Search for the cell housing the specified text and yield its [X, Y] center coordinate. 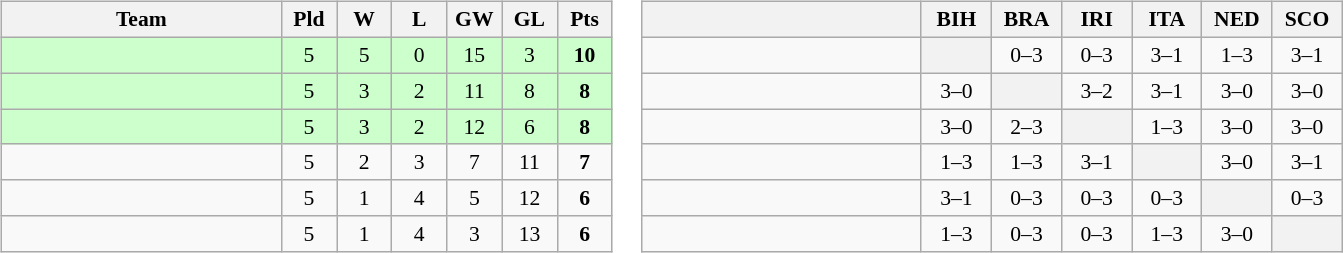
SCO [1307, 20]
0 [420, 55]
W [364, 20]
3–2 [1097, 91]
Pts [584, 20]
ITA [1167, 20]
BRA [1026, 20]
15 [474, 55]
2–3 [1026, 127]
Pld [308, 20]
GW [474, 20]
GL [530, 20]
10 [584, 55]
IRI [1097, 20]
L [420, 20]
Team [141, 20]
13 [530, 234]
NED [1237, 20]
BIH [956, 20]
